Output the [X, Y] coordinate of the center of the cell containing the given text.  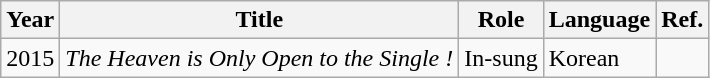
Title [260, 20]
2015 [30, 58]
Language [599, 20]
In-sung [501, 58]
Korean [599, 58]
Ref. [682, 20]
Role [501, 20]
The Heaven is Only Open to the Single ! [260, 58]
Year [30, 20]
